Provide the [X, Y] coordinate of the cell's center where the given text is located.  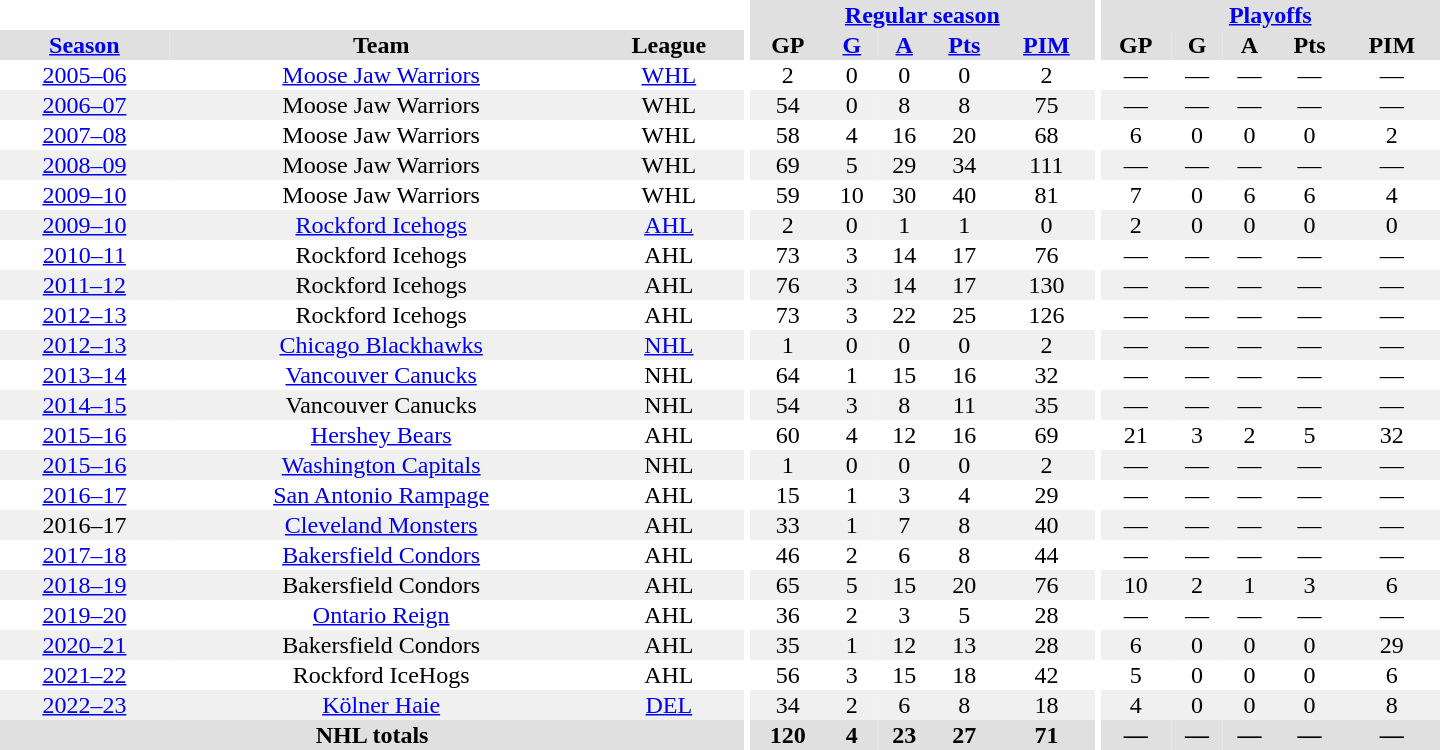
71 [1046, 735]
Regular season [922, 15]
2010–11 [84, 255]
130 [1046, 285]
2007–08 [84, 135]
2020–21 [84, 645]
2021–22 [84, 675]
44 [1046, 555]
36 [788, 615]
League [670, 45]
65 [788, 585]
Ontario Reign [382, 615]
75 [1046, 105]
Kölner Haie [382, 705]
2018–19 [84, 585]
111 [1046, 165]
2011–12 [84, 285]
64 [788, 375]
Washington Capitals [382, 465]
33 [788, 525]
Season [84, 45]
DEL [670, 705]
2008–09 [84, 165]
25 [964, 315]
Cleveland Monsters [382, 525]
Hershey Bears [382, 435]
42 [1046, 675]
San Antonio Rampage [382, 495]
21 [1135, 435]
68 [1046, 135]
2005–06 [84, 75]
58 [788, 135]
Chicago Blackhawks [382, 345]
2022–23 [84, 705]
2017–18 [84, 555]
56 [788, 675]
2019–20 [84, 615]
2014–15 [84, 405]
27 [964, 735]
Rockford IceHogs [382, 675]
Team [382, 45]
22 [904, 315]
60 [788, 435]
126 [1046, 315]
Playoffs [1270, 15]
120 [788, 735]
NHL totals [372, 735]
30 [904, 195]
59 [788, 195]
23 [904, 735]
11 [964, 405]
2006–07 [84, 105]
81 [1046, 195]
2013–14 [84, 375]
46 [788, 555]
13 [964, 645]
